Find where the given text appears and provide that cell's center as [x, y] coordinate. 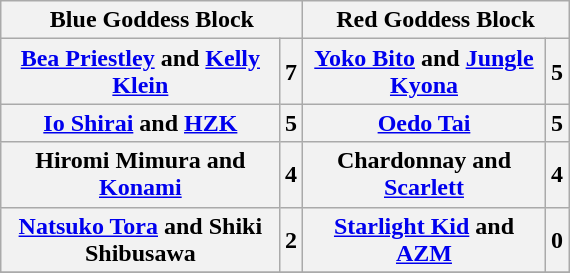
Yoko Bito and Jungle Kyona [424, 72]
Chardonnay and Scarlett [424, 174]
Oedo Tai [424, 123]
7 [290, 72]
Starlight Kid and AZM [424, 240]
Blue Goddess Block [152, 20]
Hiromi Mimura and Konami [140, 174]
0 [558, 240]
Bea Priestley and Kelly Klein [140, 72]
Red Goddess Block [435, 20]
Io Shirai and HZK [140, 123]
2 [290, 240]
Natsuko Tora and Shiki Shibusawa [140, 240]
